Locate the cell with the specified text and output its (X, Y) center coordinate. 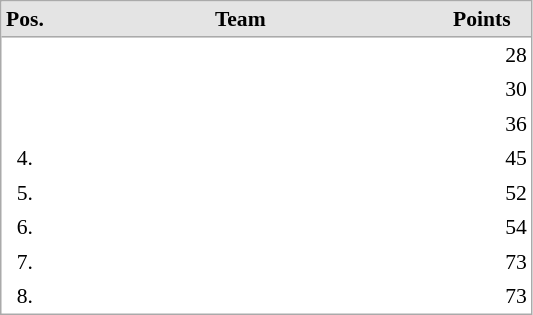
30 (482, 89)
Pos. (26, 20)
Points (482, 20)
54 (482, 227)
28 (482, 55)
45 (482, 158)
Team (240, 20)
52 (482, 193)
4. (26, 158)
5. (26, 193)
6. (26, 227)
7. (26, 261)
8. (26, 296)
36 (482, 123)
